From the cell containing the given text, extract its center point as (x, y) coordinate. 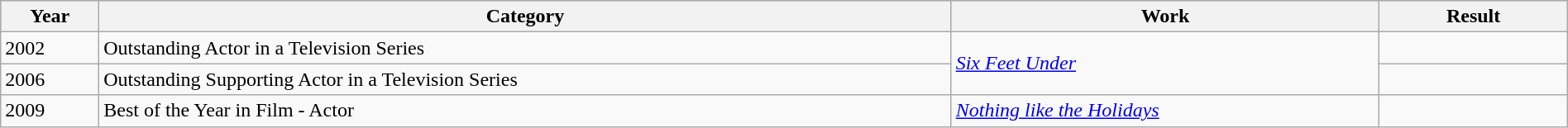
2002 (50, 48)
Year (50, 17)
2009 (50, 111)
Six Feet Under (1165, 64)
2006 (50, 79)
Best of the Year in Film - Actor (525, 111)
Nothing like the Holidays (1165, 111)
Category (525, 17)
Outstanding Supporting Actor in a Television Series (525, 79)
Result (1474, 17)
Outstanding Actor in a Television Series (525, 48)
Work (1165, 17)
